Locate the cell with the specified text and output its (x, y) center coordinate. 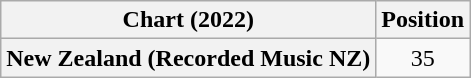
Position (423, 20)
35 (423, 58)
New Zealand (Recorded Music NZ) (188, 58)
Chart (2022) (188, 20)
